Determine the (x, y) coordinate at the center of the cell enclosing the given text.  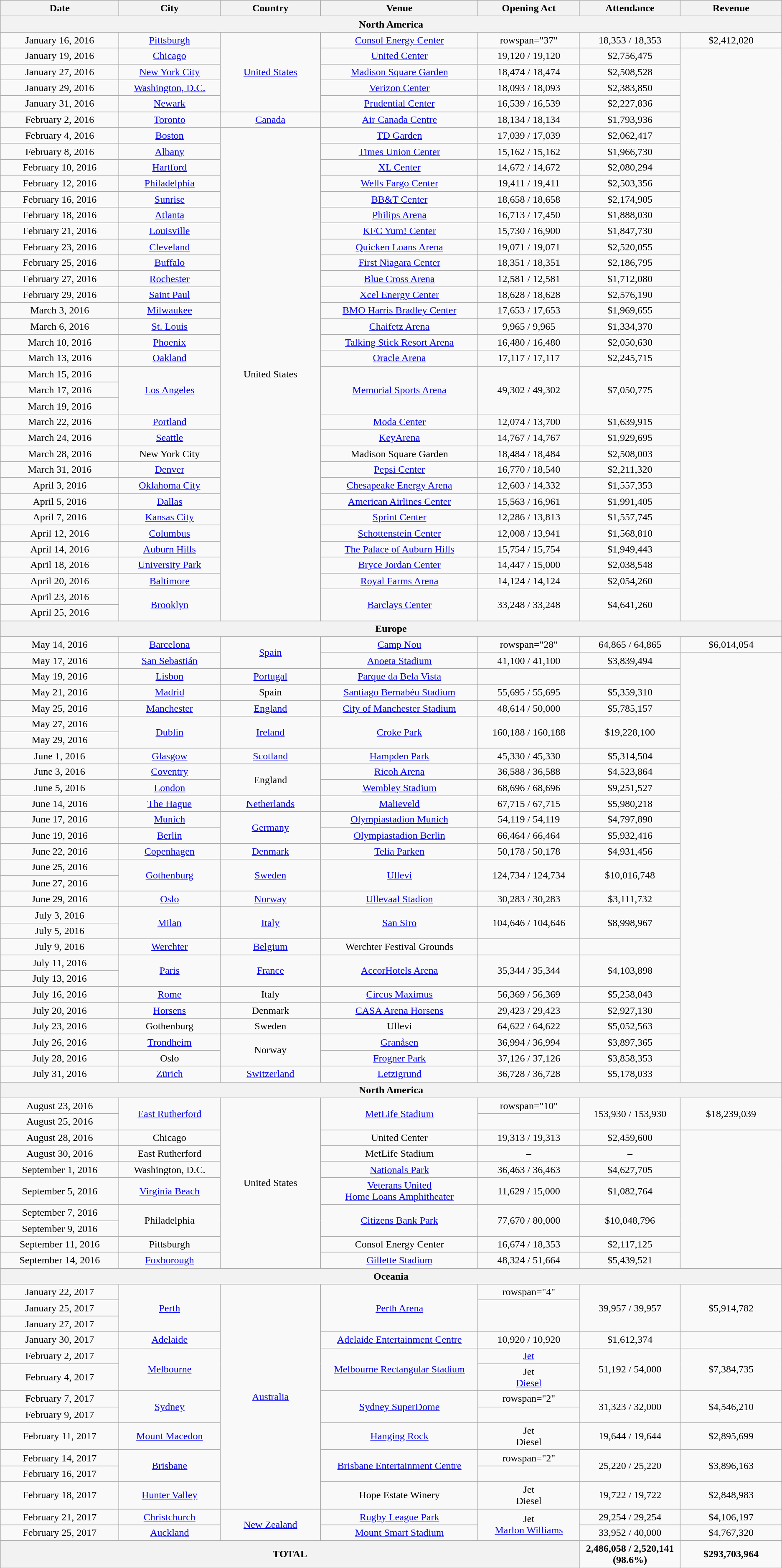
January 30, 2017 (60, 1340)
San Siro (399, 923)
Los Angeles (170, 390)
Pepsi Center (399, 470)
March 28, 2016 (60, 453)
Madrid (170, 692)
March 24, 2016 (60, 438)
April 23, 2016 (60, 597)
July 16, 2016 (60, 995)
Dublin (170, 732)
$1,966,730 (630, 151)
University Park (170, 565)
Glasgow (170, 756)
29,423 / 29,423 (529, 1011)
$5,439,521 (630, 1260)
Hope Estate Winery (399, 1495)
April 14, 2016 (60, 549)
160,188 / 160,188 (529, 732)
Royal Farms Arena (399, 581)
Kansas City (170, 517)
11,629 / 15,000 (529, 1191)
$4,641,260 (630, 605)
February 29, 2016 (60, 295)
Oceania (391, 1276)
Rome (170, 995)
March 13, 2016 (60, 358)
February 16, 2016 (60, 199)
$5,359,310 (630, 692)
Country (271, 8)
18,134 / 18,134 (529, 120)
Virginia Beach (170, 1191)
$1,991,405 (630, 501)
May 25, 2016 (60, 708)
Coventry (170, 772)
19,722 / 19,722 (630, 1495)
19,120 / 19,120 (529, 56)
18,093 / 18,093 (529, 88)
Hartford (170, 167)
City (170, 8)
39,957 / 39,957 (630, 1308)
Xcel Energy Center (399, 295)
February 7, 2017 (60, 1399)
50,178 / 50,178 (529, 851)
Chesapeake Energy Arena (399, 486)
Rochester (170, 279)
Olympiastadion Berlin (399, 835)
41,100 / 41,100 (529, 660)
Ricoh Arena (399, 772)
Werchter Festival Grounds (399, 947)
AccorHotels Arena (399, 970)
Buffalo (170, 263)
$2,459,600 (630, 1138)
Adelaide (170, 1340)
February 4, 2016 (60, 135)
TOTAL (290, 1555)
Wells Fargo Center (399, 183)
$5,980,218 (630, 804)
$2,895,699 (731, 1436)
16,480 / 16,480 (529, 342)
rowspan="37" (529, 40)
29,254 / 29,254 (630, 1517)
September 7, 2016 (60, 1212)
February 16, 2017 (60, 1474)
KeyArena (399, 438)
The Palace of Auburn Hills (399, 549)
55,695 / 55,695 (529, 692)
16,539 / 16,539 (529, 104)
Olympiastadion Munich (399, 820)
Citizens Bank Park (399, 1220)
$2,508,528 (630, 72)
$2,508,003 (630, 453)
$4,797,890 (630, 820)
Gillette Stadium (399, 1260)
The Hague (170, 804)
April 20, 2016 (60, 581)
New Zealand (271, 1525)
$3,858,353 (630, 1058)
19,411 / 19,411 (529, 183)
$2,503,356 (630, 183)
Munich (170, 820)
January 31, 2016 (60, 104)
May 21, 2016 (60, 692)
17,039 / 17,039 (529, 135)
July 20, 2016 (60, 1011)
May 17, 2016 (60, 660)
Sydney SuperDome (399, 1407)
February 9, 2017 (60, 1415)
$1,949,443 (630, 549)
Manchester (170, 708)
Auburn Hills (170, 549)
Veterans UnitedHome Loans Amphitheater (399, 1191)
49,302 / 49,302 (529, 390)
Trondheim (170, 1042)
$1,793,936 (630, 120)
$9,251,527 (630, 788)
Seattle (170, 438)
2,486,058 / 2,520,141 (98.6%) (630, 1555)
rowspan="4" (529, 1292)
$19,228,100 (630, 732)
July 28, 2016 (60, 1058)
Denver (170, 470)
June 27, 2016 (60, 883)
Schottenstein Center (399, 533)
Ireland (271, 732)
March 17, 2016 (60, 390)
15,730 / 16,900 (529, 231)
$18,239,039 (731, 1114)
$1,847,730 (630, 231)
February 14, 2017 (60, 1458)
January 27, 2016 (60, 72)
Oklahoma City (170, 486)
Venue (399, 8)
Sydney (170, 1407)
St. Louis (170, 326)
May 27, 2016 (60, 724)
July 23, 2016 (60, 1026)
12,008 / 13,941 (529, 533)
April 7, 2016 (60, 517)
Milwaukee (170, 311)
17,117 / 17,117 (529, 358)
Melbourne Rectangular Stadium (399, 1369)
September 1, 2016 (60, 1169)
37,126 / 37,126 (529, 1058)
Lisbon (170, 676)
15,162 / 15,162 (529, 151)
KFC Yum! Center (399, 231)
Hunter Valley (170, 1495)
18,353 / 18,353 (630, 40)
18,484 / 18,484 (529, 453)
$4,546,210 (731, 1407)
February 21, 2017 (60, 1517)
London (170, 788)
Portugal (271, 676)
Brooklyn (170, 605)
$1,334,370 (630, 326)
Scotland (271, 756)
$4,103,898 (630, 970)
Chaifetz Arena (399, 326)
July 5, 2016 (60, 931)
Air Canada Centre (399, 120)
Albany (170, 151)
BMO Harris Bradley Center (399, 311)
$2,211,320 (630, 470)
$10,048,796 (630, 1220)
Rugby League Park (399, 1517)
64,865 / 64,865 (630, 644)
30,283 / 30,283 (529, 899)
$1,969,655 (630, 311)
Bryce Jordan Center (399, 565)
rowspan="10" (529, 1106)
14,447 / 15,000 (529, 565)
Philips Arena (399, 215)
Mount Smart Stadium (399, 1533)
CASA Arena Horsens (399, 1011)
35,344 / 35,344 (529, 970)
February 8, 2016 (60, 151)
$5,785,157 (630, 708)
Australia (271, 1397)
Saint Paul (170, 295)
45,330 / 45,330 (529, 756)
$2,756,475 (630, 56)
rowspan="28" (529, 644)
March 3, 2016 (60, 311)
$7,384,735 (731, 1369)
Frogner Park (399, 1058)
Brisbane Entertainment Centre (399, 1466)
May 14, 2016 (60, 644)
$3,897,365 (630, 1042)
Copenhagen (170, 851)
Hampden Park (399, 756)
56,369 / 56,369 (529, 995)
July 9, 2016 (60, 947)
25,220 / 25,220 (630, 1466)
Columbus (170, 533)
$3,896,163 (731, 1466)
Barclays Center (399, 605)
Belgium (271, 947)
January 22, 2017 (60, 1292)
TD Garden (399, 135)
Nationals Park (399, 1169)
$2,050,630 (630, 342)
51,192 / 54,000 (630, 1369)
Oakland (170, 358)
$2,520,055 (630, 247)
February 4, 2017 (60, 1377)
August 25, 2016 (60, 1122)
$6,014,054 (731, 644)
17,653 / 17,653 (529, 311)
$2,174,905 (630, 199)
June 22, 2016 (60, 851)
September 5, 2016 (60, 1191)
January 16, 2016 (60, 40)
12,581 / 12,581 (529, 279)
10,920 / 10,920 (529, 1340)
Talking Stick Resort Arena (399, 342)
16,713 / 17,450 (529, 215)
$5,258,043 (630, 995)
Letzigrund (399, 1074)
$4,106,197 (731, 1517)
Milan (170, 923)
Ullevaal Stadion (399, 899)
Christchurch (170, 1517)
Netherlands (271, 804)
Sprint Center (399, 517)
66,464 / 66,464 (529, 835)
February 12, 2016 (60, 183)
February 18, 2016 (60, 215)
124,734 / 124,734 (529, 875)
$1,612,374 (630, 1340)
$2,576,190 (630, 295)
JetMarlon Williams (529, 1525)
$2,080,294 (630, 167)
Moda Center (399, 422)
$2,383,850 (630, 88)
March 19, 2016 (60, 406)
January 19, 2016 (60, 56)
Quicken Loans Arena (399, 247)
Melbourne (170, 1369)
Sunrise (170, 199)
153,930 / 153,930 (630, 1114)
Barcelona (170, 644)
June 5, 2016 (60, 788)
Parque da Bela Vista (399, 676)
City of Manchester Stadium (399, 708)
18,628 / 18,628 (529, 295)
$2,038,548 (630, 565)
16,674 / 18,353 (529, 1245)
June 19, 2016 (60, 835)
Attendance (630, 8)
February 11, 2017 (60, 1436)
9,965 / 9,965 (529, 326)
Malieveld (399, 804)
Auckland (170, 1533)
$2,054,260 (630, 581)
36,994 / 36,994 (529, 1042)
February 10, 2016 (60, 167)
$1,557,353 (630, 486)
12,074 / 13,700 (529, 422)
Foxborough (170, 1260)
Boston (170, 135)
$5,178,033 (630, 1074)
XL Center (399, 167)
Dallas (170, 501)
May 29, 2016 (60, 740)
Switzerland (271, 1074)
February 18, 2017 (60, 1495)
July 13, 2016 (60, 979)
$4,931,456 (630, 851)
April 25, 2016 (60, 613)
Phoenix (170, 342)
16,770 / 18,540 (529, 470)
First Niagara Center (399, 263)
Wembley Stadium (399, 788)
Blue Cross Arena (399, 279)
June 17, 2016 (60, 820)
$2,227,836 (630, 104)
Mount Macedon (170, 1436)
48,324 / 51,664 (529, 1260)
Jet (529, 1356)
33,248 / 33,248 (529, 605)
Newark (170, 104)
36,588 / 36,588 (529, 772)
$5,932,416 (630, 835)
March 10, 2016 (60, 342)
12,603 / 14,332 (529, 486)
$10,016,748 (630, 875)
Times Union Center (399, 151)
Europe (391, 629)
March 6, 2016 (60, 326)
September 14, 2016 (60, 1260)
$3,111,732 (630, 899)
$2,245,715 (630, 358)
February 23, 2016 (60, 247)
American Airlines Center (399, 501)
June 25, 2016 (60, 867)
September 9, 2016 (60, 1228)
Cleveland (170, 247)
January 29, 2016 (60, 88)
Opening Act (529, 8)
$3,839,494 (630, 660)
February 2, 2016 (60, 120)
19,644 / 19,644 (630, 1436)
Germany (271, 827)
Prudential Center (399, 104)
July 11, 2016 (60, 962)
$2,186,795 (630, 263)
$1,639,915 (630, 422)
12,286 / 13,813 (529, 517)
$2,117,125 (630, 1245)
$2,927,130 (630, 1011)
$1,082,764 (630, 1191)
$4,523,864 (630, 772)
$1,557,745 (630, 517)
$5,914,782 (731, 1308)
Zürich (170, 1074)
Telia Parken (399, 851)
104,646 / 104,646 (529, 923)
14,672 / 14,672 (529, 167)
36,728 / 36,728 (529, 1074)
18,351 / 18,351 (529, 263)
Toronto (170, 120)
Perth (170, 1308)
Hanging Rock (399, 1436)
$7,050,775 (630, 390)
$2,848,983 (731, 1495)
36,463 / 36,463 (529, 1169)
67,715 / 67,715 (529, 804)
$4,627,705 (630, 1169)
Berlin (170, 835)
Werchter (170, 947)
Oracle Arena (399, 358)
April 12, 2016 (60, 533)
Verizon Center (399, 88)
June 29, 2016 (60, 899)
Baltimore (170, 581)
14,767 / 14,767 (529, 438)
$8,998,967 (630, 923)
33,952 / 40,000 (630, 1533)
$1,568,810 (630, 533)
Horsens (170, 1011)
April 3, 2016 (60, 486)
Atlanta (170, 215)
$2,412,020 (731, 40)
August 30, 2016 (60, 1153)
Portland (170, 422)
54,119 / 54,119 (529, 820)
19,071 / 19,071 (529, 247)
September 11, 2016 (60, 1245)
BB&T Center (399, 199)
San Sebastián (170, 660)
Camp Nou (399, 644)
68,696 / 68,696 (529, 788)
March 22, 2016 (60, 422)
$4,767,320 (731, 1533)
March 15, 2016 (60, 374)
June 3, 2016 (60, 772)
15,754 / 15,754 (529, 549)
February 25, 2017 (60, 1533)
June 14, 2016 (60, 804)
Croke Park (399, 732)
19,313 / 19,313 (529, 1138)
$1,929,695 (630, 438)
77,670 / 80,000 (529, 1220)
18,658 / 18,658 (529, 199)
15,563 / 16,961 (529, 501)
February 21, 2016 (60, 231)
Memorial Sports Arena (399, 390)
48,614 / 50,000 (529, 708)
$1,888,030 (630, 215)
Granåsen (399, 1042)
Date (60, 8)
March 31, 2016 (60, 470)
Louisville (170, 231)
July 31, 2016 (60, 1074)
Canada (271, 120)
April 5, 2016 (60, 501)
May 19, 2016 (60, 676)
Paris (170, 970)
$293,703,964 (731, 1555)
Brisbane (170, 1466)
$5,314,504 (630, 756)
64,622 / 64,622 (529, 1026)
August 23, 2016 (60, 1106)
Circus Maximus (399, 995)
January 27, 2017 (60, 1324)
June 1, 2016 (60, 756)
February 2, 2017 (60, 1356)
July 26, 2016 (60, 1042)
Anoeta Stadium (399, 660)
$1,712,080 (630, 279)
14,124 / 14,124 (529, 581)
Adelaide Entertainment Centre (399, 1340)
Santiago Bernabéu Stadium (399, 692)
August 28, 2016 (60, 1138)
Revenue (731, 8)
France (271, 970)
18,474 / 18,474 (529, 72)
31,323 / 32,000 (630, 1407)
February 27, 2016 (60, 279)
April 18, 2016 (60, 565)
$5,052,563 (630, 1026)
$2,062,417 (630, 135)
January 25, 2017 (60, 1308)
July 3, 2016 (60, 915)
Perth Arena (399, 1308)
February 25, 2016 (60, 263)
